Locate the cell with the specified text and output its [x, y] center coordinate. 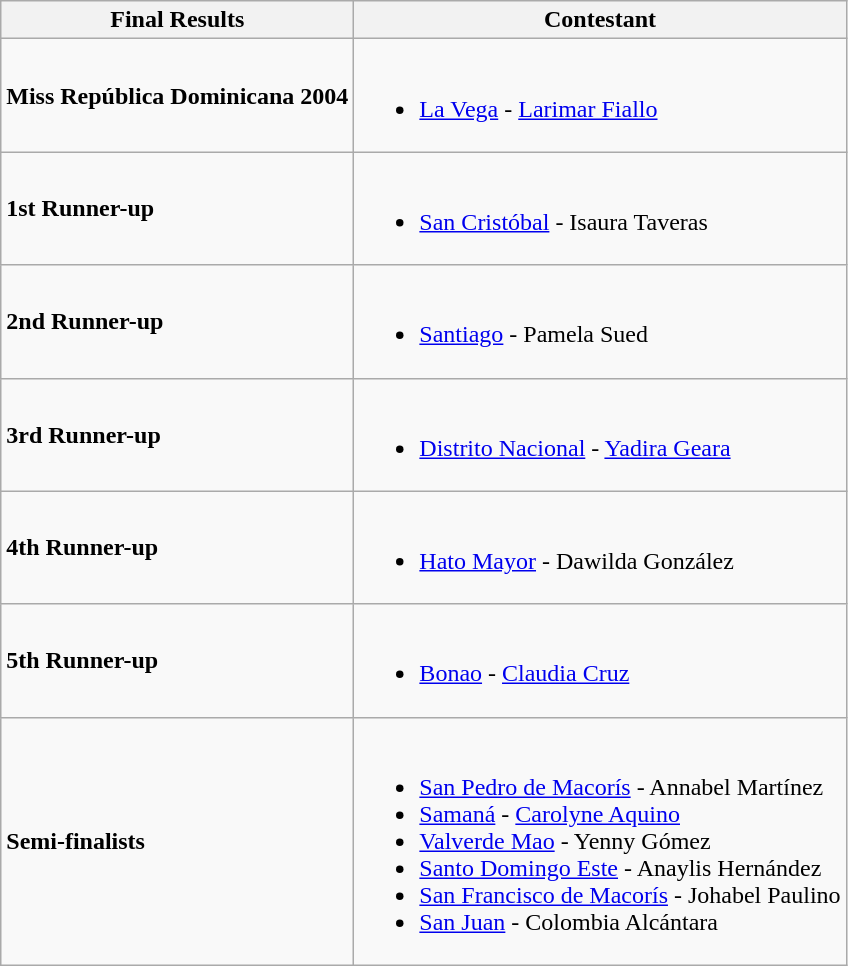
Hato Mayor - Dawilda González [600, 548]
Santiago - Pamela Sued [600, 322]
Final Results [178, 20]
3rd Runner-up [178, 434]
Semi-finalists [178, 841]
La Vega - Larimar Fiallo [600, 96]
1st Runner-up [178, 208]
Miss República Dominicana 2004 [178, 96]
San Cristóbal - Isaura Taveras [600, 208]
5th Runner-up [178, 660]
Bonao - Claudia Cruz [600, 660]
Distrito Nacional - Yadira Geara [600, 434]
2nd Runner-up [178, 322]
4th Runner-up [178, 548]
Contestant [600, 20]
